Extract the [x, y] coordinate from the center of the cell holding the provided text.  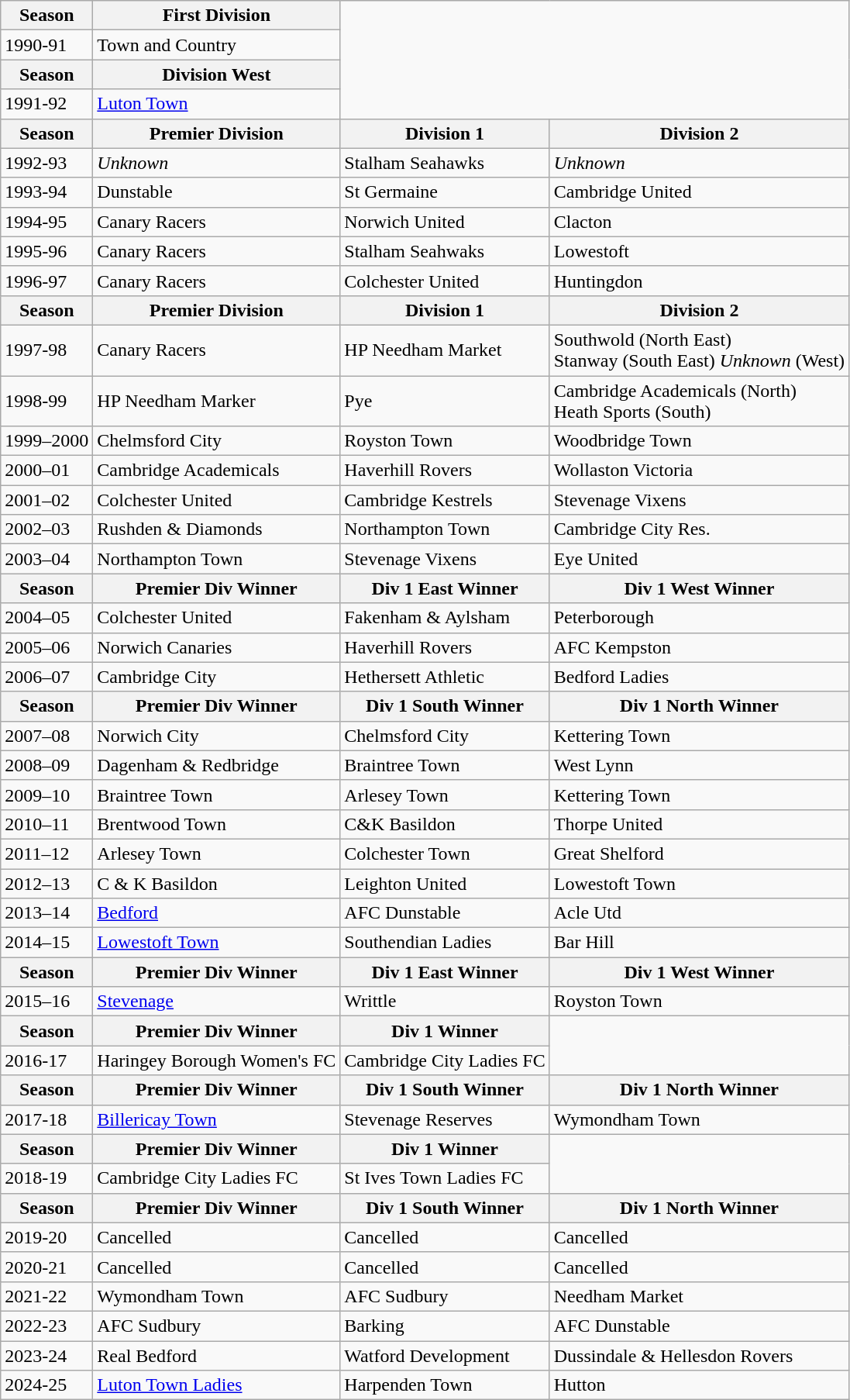
2003–04 [46, 559]
2023-24 [46, 1356]
2019-20 [46, 1237]
2007–08 [46, 736]
Peterborough [699, 618]
2008–09 [46, 765]
Cambridge United [699, 192]
2021-22 [46, 1296]
Luton Town Ladies [217, 1385]
C&K Basildon [445, 824]
Division West [217, 74]
2018-19 [46, 1178]
2006–07 [46, 677]
Woodbridge Town [699, 441]
1997-98 [46, 350]
Needham Market [699, 1296]
AFC Kempston [699, 647]
Fakenham & Aylsham [445, 618]
2009–10 [46, 795]
1996-97 [46, 281]
Haringey Borough Women's FC [217, 1060]
2015–16 [46, 1002]
Cambridge City Res. [699, 529]
Great Shelford [699, 853]
Real Bedford [217, 1356]
2004–05 [46, 618]
2001–02 [46, 500]
Bedford Ladies [699, 677]
Harpenden Town [445, 1385]
2024-25 [46, 1385]
Southendian Ladies [445, 943]
Colchester Town [445, 853]
1994-95 [46, 222]
Stalham Seahwaks [445, 251]
Lowestoft [699, 251]
St Germaine [445, 192]
Bedford [217, 913]
C & K Basildon [217, 883]
Writtle [445, 1002]
Eye United [699, 559]
First Division [217, 16]
St Ives Town Ladies FC [445, 1178]
2011–12 [46, 853]
Town and Country [217, 45]
Dagenham & Redbridge [217, 765]
Southwold (North East)Stanway (South East) Unknown (West) [699, 350]
2014–15 [46, 943]
Stalham Seahawks [445, 163]
Cambridge Academicals (North)Heath Sports (South) [699, 400]
Hethersett Athletic [445, 677]
2002–03 [46, 529]
Bar Hill [699, 943]
Hutton [699, 1385]
2022-23 [46, 1326]
Watford Development [445, 1356]
Huntingdon [699, 281]
Leighton United [445, 883]
Norwich Canaries [217, 647]
2020-21 [46, 1267]
2000–01 [46, 471]
1995-96 [46, 251]
Barking [445, 1326]
HP Needham Market [445, 350]
1992-93 [46, 163]
2005–06 [46, 647]
1998-99 [46, 400]
Billericay Town [217, 1119]
Dussindale & Hellesdon Rovers [699, 1356]
Brentwood Town [217, 824]
2013–14 [46, 913]
West Lynn [699, 765]
2016-17 [46, 1060]
Norwich City [217, 736]
Cambridge Kestrels [445, 500]
Stevenage [217, 1002]
Cambridge City [217, 677]
Rushden & Diamonds [217, 529]
1990-91 [46, 45]
Wollaston Victoria [699, 471]
Dunstable [217, 192]
2010–11 [46, 824]
1999–2000 [46, 441]
Clacton [699, 222]
Cambridge Academicals [217, 471]
Luton Town [217, 104]
Acle Utd [699, 913]
Stevenage Reserves [445, 1119]
Norwich United [445, 222]
HP Needham Marker [217, 400]
Thorpe United [699, 824]
2017-18 [46, 1119]
Pye [445, 400]
2012–13 [46, 883]
1991-92 [46, 104]
1993-94 [46, 192]
